Pinpoint the cell where the given text exists, returning its [x, y] midpoint coordinate. 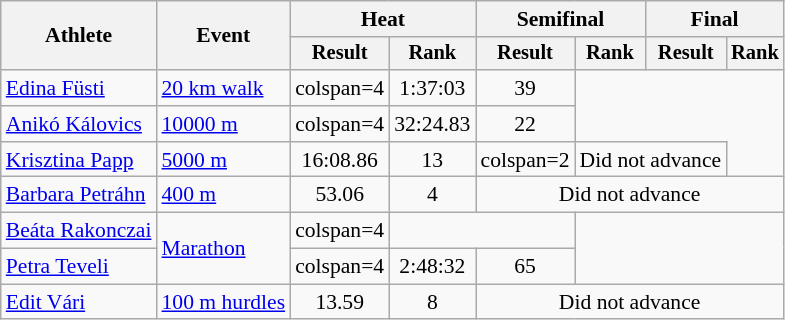
Petra Teveli [79, 267]
400 m [224, 195]
2:48:32 [432, 267]
13.59 [340, 302]
5000 m [224, 160]
20 km walk [224, 88]
colspan=2 [526, 160]
100 m hurdles [224, 302]
10000 m [224, 124]
Edit Vári [79, 302]
65 [526, 267]
Final [714, 19]
16:08.86 [340, 160]
Krisztina Papp [79, 160]
Marathon [224, 248]
53.06 [340, 195]
13 [432, 160]
4 [432, 195]
Heat [382, 19]
39 [526, 88]
1:37:03 [432, 88]
Semifinal [561, 19]
Beáta Rakonczai [79, 231]
8 [432, 302]
Athlete [79, 36]
Event [224, 36]
22 [526, 124]
32:24.83 [432, 124]
Edina Füsti [79, 88]
Anikó Kálovics [79, 124]
Barbara Petráhn [79, 195]
